Return [x, y] of the center of cell containing provided text 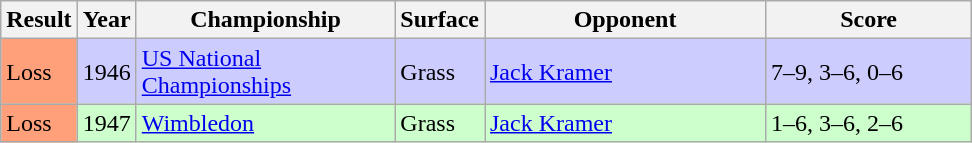
Opponent [624, 20]
Surface [440, 20]
Year [106, 20]
1–6, 3–6, 2–6 [869, 123]
7–9, 3–6, 0–6 [869, 72]
1946 [106, 72]
Wimbledon [266, 123]
1947 [106, 123]
Result [39, 20]
Score [869, 20]
US National Championships [266, 72]
Championship [266, 20]
